Search for the cell housing the specified text and yield its (x, y) center coordinate. 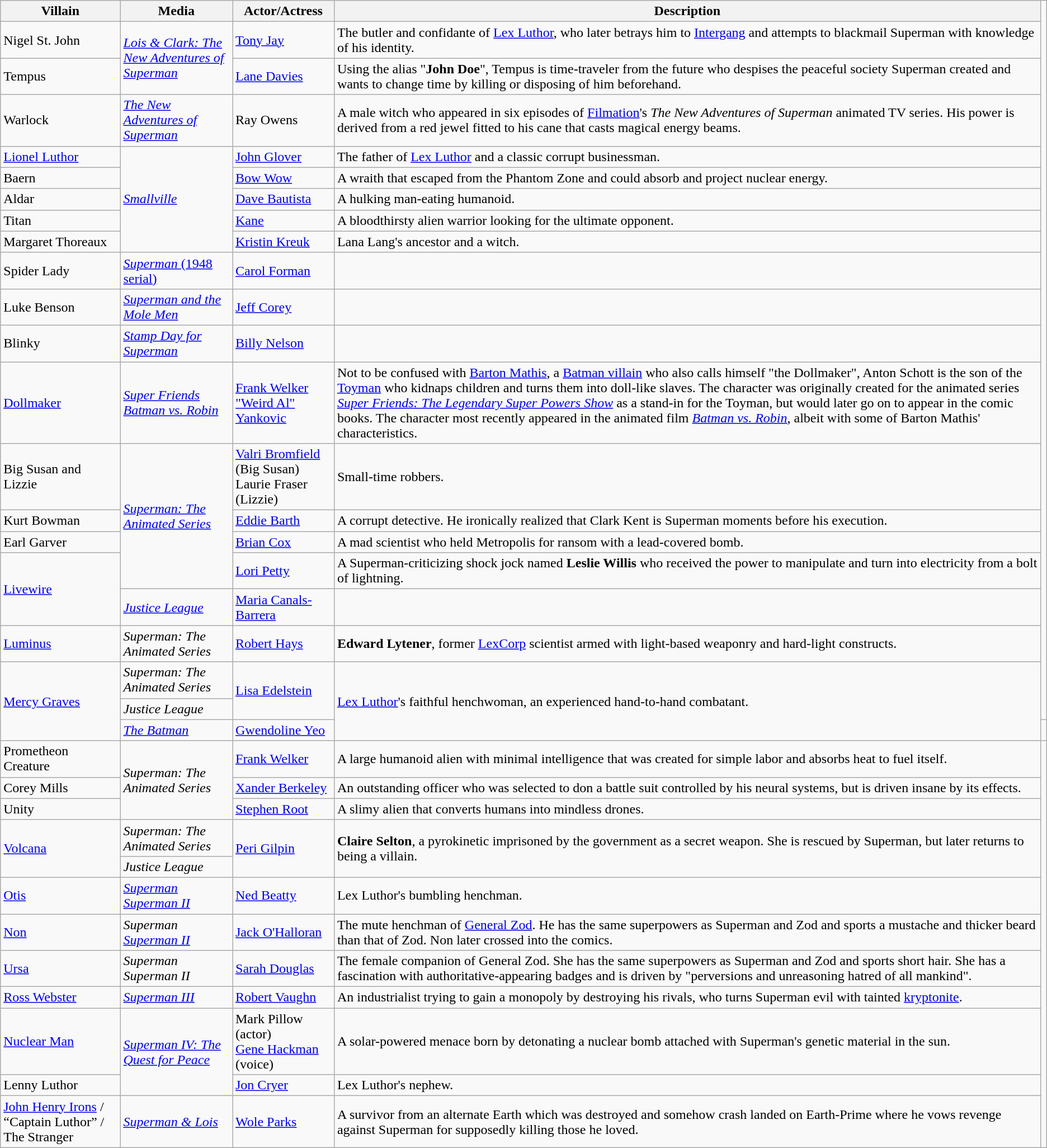
Lex Luthor's nephew. (687, 1085)
Prometheon Creature (60, 759)
Lori Petty (284, 571)
John Henry Irons / “Captain Luthor” / The Stranger (60, 1122)
The New Adventures of Superman (177, 120)
A mad scientist who held Metropolis for ransom with a lead-covered bomb. (687, 542)
Gwendoline Yeo (284, 730)
The butler and confidante of Lex Luthor, who later betrays him to Intergang and attempts to blackmail Superman with knowledge of his identity. (687, 40)
Nigel St. John (60, 40)
The father of Lex Luthor and a classic corrupt businessman. (687, 157)
Dollmaker (60, 402)
Earl Garver (60, 542)
Peri Gilpin (284, 848)
Ned Beatty (284, 895)
Ursa (60, 969)
Frank Welker (284, 759)
Sarah Douglas (284, 969)
Jack O'Halloran (284, 932)
Carol Forman (284, 271)
Kurt Bowman (60, 521)
Stephen Root (284, 809)
Aldar (60, 199)
Super FriendsBatman vs. Robin (177, 402)
Volcana (60, 848)
Brian Cox (284, 542)
Mercy Graves (60, 702)
A large humanoid alien with minimal intelligence that was created for simple labor and absorbs heat to fuel itself. (687, 759)
Titan (60, 220)
Superman IV: The Quest for Peace (177, 1052)
Otis (60, 895)
An industrialist trying to gain a monopoly by destroying his rivals, who turns Superman evil with tainted kryptonite. (687, 998)
Superman & Lois (177, 1122)
Superman (1948 serial) (177, 271)
Actor/Actress (284, 11)
Blinky (60, 344)
Unity (60, 809)
Lana Lang's ancestor and a witch. (687, 242)
A solar-powered menace born by detonating a nuclear bomb attached with Superman's genetic material in the sun. (687, 1042)
Lenny Luthor (60, 1085)
Lane Davies (284, 76)
Jon Cryer (284, 1085)
Robert Vaughn (284, 998)
Lisa Edelstein (284, 690)
Valri Bromfield (Big Susan)Laurie Fraser (Lizzie) (284, 477)
Billy Nelson (284, 344)
Kane (284, 220)
Small-time robbers. (687, 477)
The Batman (177, 730)
Tempus (60, 76)
Spider Lady (60, 271)
Robert Hays (284, 643)
Bow Wow (284, 178)
Lionel Luthor (60, 157)
Non (60, 932)
Wole Parks (284, 1122)
Stamp Day for Superman (177, 344)
Livewire (60, 589)
An outstanding officer who was selected to don a battle suit controlled by his neural systems, but is driven insane by its effects. (687, 788)
Villain (60, 11)
Baern (60, 178)
Superman and the Mole Men (177, 307)
Jeff Corey (284, 307)
Maria Canals-Barrera (284, 608)
A bloodthirsty alien warrior looking for the ultimate opponent. (687, 220)
Smallville (177, 199)
A wraith that escaped from the Phantom Zone and could absorb and project nuclear energy. (687, 178)
A corrupt detective. He ironically realized that Clark Kent is Superman moments before his execution. (687, 521)
Dave Bautista (284, 199)
Eddie Barth (284, 521)
Corey Mills (60, 788)
Big Susan and Lizzie (60, 477)
Claire Selton, a pyrokinetic imprisoned by the government as a secret weapon. She is rescued by Superman, but later returns to being a villain. (687, 848)
Edward Lytener, former LexCorp scientist armed with light-based weaponry and hard-light constructs. (687, 643)
Tony Jay (284, 40)
Mark Pillow (actor)Gene Hackman (voice) (284, 1042)
Kristin Kreuk (284, 242)
Superman III (177, 998)
John Glover (284, 157)
Warlock (60, 120)
Ray Owens (284, 120)
Xander Berkeley (284, 788)
Lex Luthor's faithful henchwoman, an experienced hand-to-hand combatant. (687, 702)
Frank Welker"Weird Al" Yankovic (284, 402)
A Superman-criticizing shock jock named Leslie Willis who received the power to manipulate and turn into electricity from a bolt of lightning. (687, 571)
Description (687, 11)
Lois & Clark: The New Adventures of Superman (177, 58)
Nuclear Man (60, 1042)
Luminus (60, 643)
Lex Luthor's bumbling henchman. (687, 895)
Luke Benson (60, 307)
Ross Webster (60, 998)
A hulking man-eating humanoid. (687, 199)
Margaret Thoreaux (60, 242)
A slimy alien that converts humans into mindless drones. (687, 809)
Media (177, 11)
